For the text-containing cell, return its midpoint in [x, y] coordinate format. 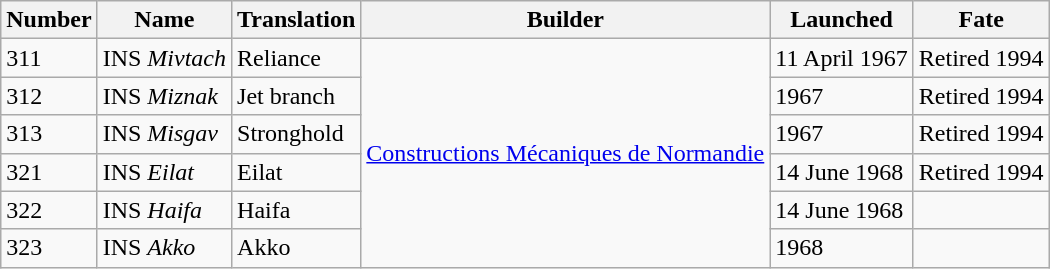
312 [49, 96]
Number [49, 20]
INS Haifa [164, 210]
Constructions Mécaniques de Normandie [566, 153]
Reliance [296, 58]
Stronghold [296, 134]
323 [49, 248]
311 [49, 58]
Translation [296, 20]
313 [49, 134]
Akko [296, 248]
Builder [566, 20]
INS Akko [164, 248]
INS Eilat [164, 172]
Jet branch [296, 96]
Name [164, 20]
Eilat [296, 172]
INS Misgav [164, 134]
Launched [842, 20]
Fate [981, 20]
322 [49, 210]
INS Miznak [164, 96]
11 April 1967 [842, 58]
1968 [842, 248]
INS Mivtach [164, 58]
Haifa [296, 210]
321 [49, 172]
